Determine the (x, y) coordinate at the center of the cell enclosing the given text.  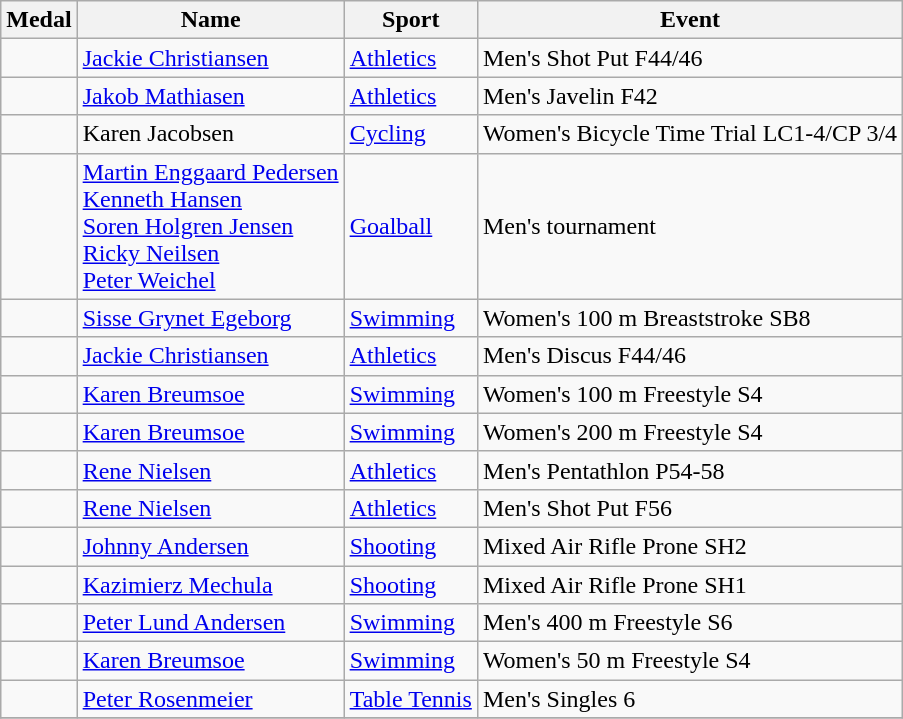
Women's 100 m Freestyle S4 (690, 394)
Peter Lund Andersen (210, 623)
Medal (39, 20)
Men's Shot Put F44/46 (690, 58)
Women's Bicycle Time Trial LC1-4/CP 3/4 (690, 134)
Name (210, 20)
Men's Discus F44/46 (690, 356)
Men's 400 m Freestyle S6 (690, 623)
Karen Jacobsen (210, 134)
Event (690, 20)
Men's Pentathlon P54-58 (690, 470)
Cycling (410, 134)
Peter Rosenmeier (210, 699)
Table Tennis (410, 699)
Mixed Air Rifle Prone SH2 (690, 546)
Men's tournament (690, 226)
Jakob Mathiasen (210, 96)
Johnny Andersen (210, 546)
Women's 200 m Freestyle S4 (690, 432)
Men's Shot Put F56 (690, 508)
Goalball (410, 226)
Sport (410, 20)
Mixed Air Rifle Prone SH1 (690, 585)
Men's Singles 6 (690, 699)
Martin Enggaard PedersenKenneth HansenSoren Holgren JensenRicky NeilsenPeter Weichel (210, 226)
Women's 50 m Freestyle S4 (690, 661)
Kazimierz Mechula (210, 585)
Men's Javelin F42 (690, 96)
Sisse Grynet Egeborg (210, 318)
Women's 100 m Breaststroke SB8 (690, 318)
